Scan for the cell matching the given text and deliver its (X, Y) coordinate at center. 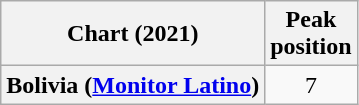
Chart (2021) (133, 34)
Bolivia (Monitor Latino) (133, 85)
Peakposition (311, 34)
7 (311, 85)
